Locate the cell with the specified text and output its (X, Y) center coordinate. 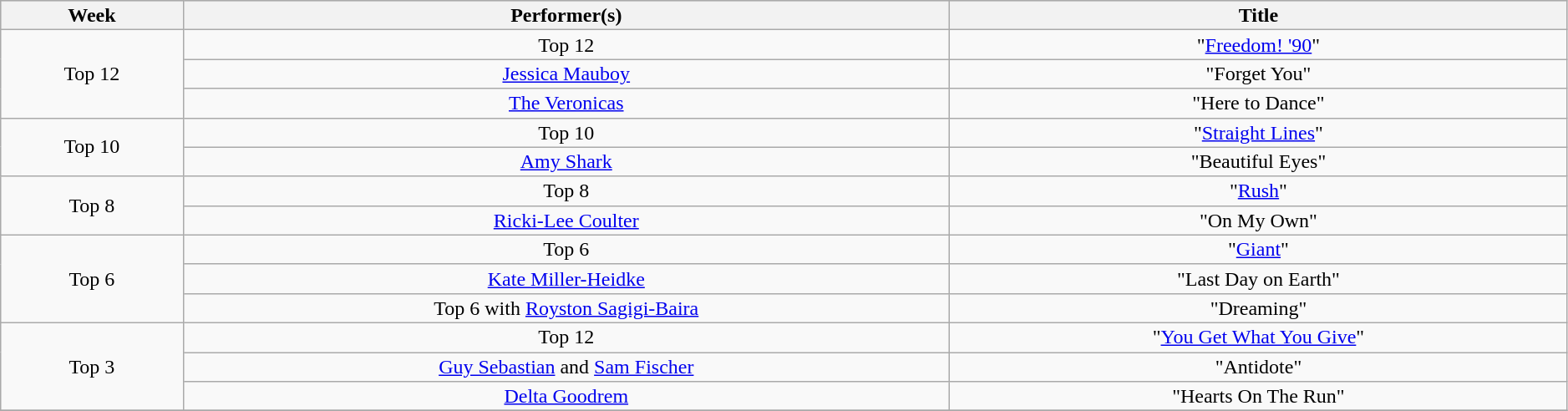
"Antidote" (1259, 368)
Amy Shark (566, 162)
"Dreaming" (1259, 307)
Jessica Mauboy (566, 74)
Guy Sebastian and Sam Fischer (566, 368)
"Forget You" (1259, 74)
Top 3 (92, 366)
"Giant" (1259, 249)
Title (1259, 15)
Ricki-Lee Coulter (566, 221)
The Veronicas (566, 104)
"On My Own" (1259, 221)
Kate Miller-Heidke (566, 279)
"Freedom! '90" (1259, 45)
"You Get What You Give" (1259, 337)
"Straight Lines" (1259, 132)
Week (92, 15)
"Hearts On The Run" (1259, 396)
Performer(s) (566, 15)
"Here to Dance" (1259, 104)
"Rush" (1259, 190)
"Last Day on Earth" (1259, 279)
Top 6 with Royston Sagigi-Baira (566, 307)
"Beautiful Eyes" (1259, 162)
Delta Goodrem (566, 396)
